Find where the given text appears and provide that cell's center as (X, Y) coordinate. 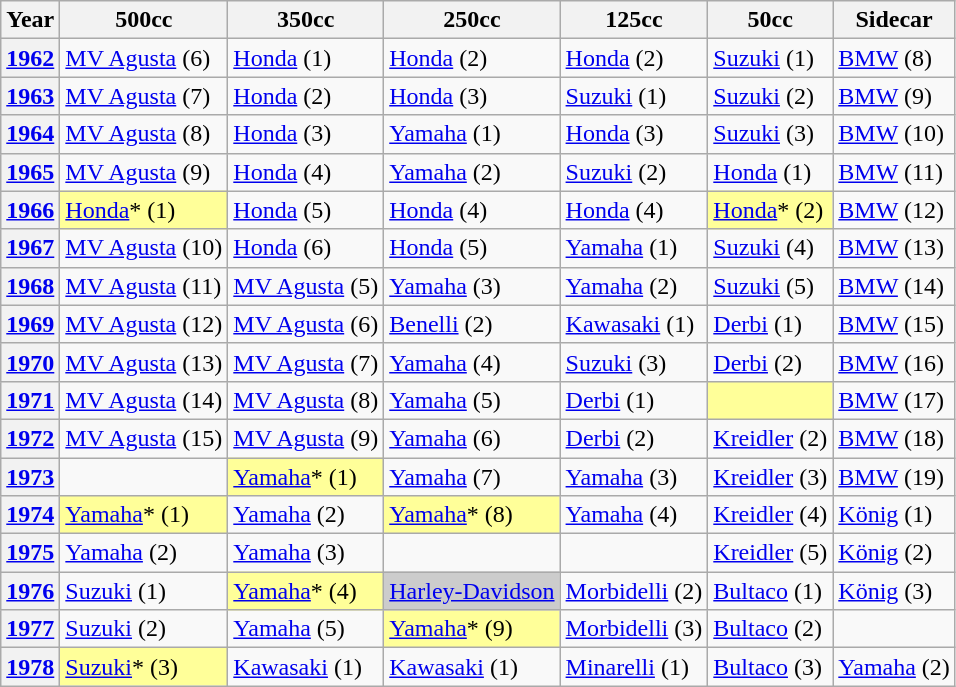
125cc (634, 20)
1975 (30, 553)
1968 (30, 286)
Yamaha (6) (472, 438)
1974 (30, 515)
1978 (30, 667)
250cc (472, 20)
Yamaha (7) (472, 477)
Minarelli (1) (634, 667)
Yamaha* (9) (472, 629)
Honda (6) (306, 248)
1963 (30, 96)
BMW (10) (894, 134)
1967 (30, 248)
Bultaco (3) (770, 667)
König (3) (894, 591)
Yamaha* (4) (306, 591)
1976 (30, 591)
50cc (770, 20)
500cc (144, 20)
Year (30, 20)
König (1) (894, 515)
MV Agusta (13) (144, 362)
Honda* (1) (144, 210)
BMW (11) (894, 172)
Suzuki* (3) (144, 667)
1973 (30, 477)
BMW (9) (894, 96)
Harley-Davidson (472, 591)
Benelli (2) (472, 324)
MV Agusta (14) (144, 400)
Yamaha* (8) (472, 515)
1977 (30, 629)
König (2) (894, 553)
BMW (19) (894, 477)
BMW (8) (894, 58)
BMW (16) (894, 362)
MV Agusta (15) (144, 438)
1972 (30, 438)
BMW (15) (894, 324)
Suzuki (5) (770, 286)
Kreidler (2) (770, 438)
1964 (30, 134)
1971 (30, 400)
1970 (30, 362)
1966 (30, 210)
Kreidler (3) (770, 477)
Bultaco (2) (770, 629)
Morbidelli (2) (634, 591)
Sidecar (894, 20)
Morbidelli (3) (634, 629)
BMW (18) (894, 438)
MV Agusta (5) (306, 286)
BMW (14) (894, 286)
MV Agusta (12) (144, 324)
BMW (12) (894, 210)
1969 (30, 324)
350cc (306, 20)
Kreidler (5) (770, 553)
BMW (13) (894, 248)
1962 (30, 58)
Honda* (2) (770, 210)
MV Agusta (11) (144, 286)
Kreidler (4) (770, 515)
MV Agusta (10) (144, 248)
Bultaco (1) (770, 591)
BMW (17) (894, 400)
Suzuki (4) (770, 248)
1965 (30, 172)
